Capture the cell that displays the provided text and extract its (X, Y) central coordinate. 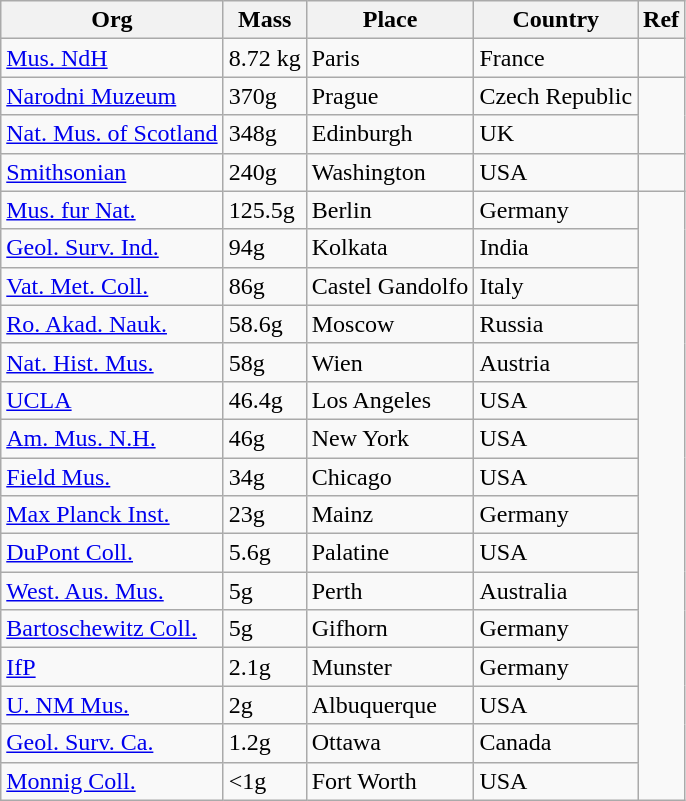
West. Aus. Mus. (112, 591)
Geol. Surv. Ca. (112, 743)
Prague (390, 96)
India (556, 248)
46g (264, 438)
8.72 kg (264, 58)
Place (390, 20)
94g (264, 248)
348g (264, 134)
240g (264, 172)
34g (264, 477)
Gifhorn (390, 629)
UCLA (112, 400)
Italy (556, 286)
Ottawa (390, 743)
Czech Republic (556, 96)
58g (264, 362)
125.5g (264, 210)
<1g (264, 781)
Ro. Akad. Nauk. (112, 324)
Berlin (390, 210)
370g (264, 96)
Monnig Coll. (112, 781)
2.1g (264, 667)
Max Planck Inst. (112, 515)
DuPont Coll. (112, 553)
UK (556, 134)
58.6g (264, 324)
Fort Worth (390, 781)
Los Angeles (390, 400)
Austria (556, 362)
Country (556, 20)
Smithsonian (112, 172)
Castel Gandolfo (390, 286)
Nat. Hist. Mus. (112, 362)
U. NM Mus. (112, 705)
2g (264, 705)
Wien (390, 362)
Vat. Met. Coll. (112, 286)
Org (112, 20)
Chicago (390, 477)
Bartoschewitz Coll. (112, 629)
Geol. Surv. Ind. (112, 248)
IfP (112, 667)
Narodni Muzeum (112, 96)
86g (264, 286)
Australia (556, 591)
Am. Mus. N.H. (112, 438)
Mus. NdH (112, 58)
Field Mus. (112, 477)
1.2g (264, 743)
Edinburgh (390, 134)
Albuquerque (390, 705)
Russia (556, 324)
Mainz (390, 515)
Paris (390, 58)
Mass (264, 20)
Mus. fur Nat. (112, 210)
Munster (390, 667)
Washington (390, 172)
23g (264, 515)
Canada (556, 743)
Perth (390, 591)
New York (390, 438)
Ref (662, 20)
5.6g (264, 553)
Nat. Mus. of Scotland (112, 134)
Kolkata (390, 248)
France (556, 58)
46.4g (264, 400)
Moscow (390, 324)
Palatine (390, 553)
